Determine the [x, y] coordinate at the center of the cell enclosing the given text.  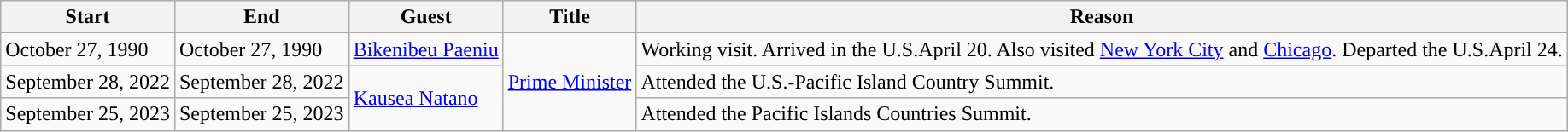
Start [88, 17]
Guest [425, 17]
End [261, 17]
Prime Minister [570, 82]
Title [570, 17]
Working visit. Arrived in the U.S.April 20. Also visited New York City and Chicago. Departed the U.S.April 24. [1102, 49]
Kausea Natano [425, 98]
Bikenibeu Paeniu [425, 49]
Attended the U.S.-Pacific Island Country Summit. [1102, 82]
Attended the Pacific Islands Countries Summit. [1102, 114]
Reason [1102, 17]
